Return [x, y] of the center of cell containing provided text 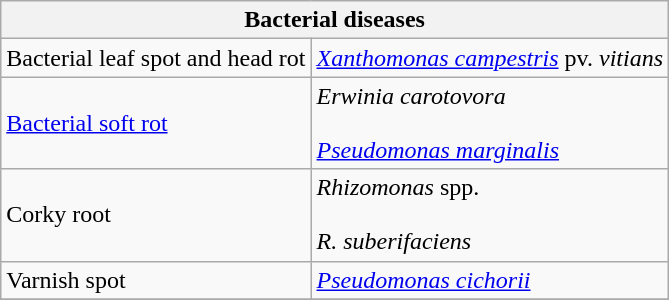
Varnish spot [156, 280]
Corky root [156, 215]
Rhizomonas spp. R. suberifaciens [490, 215]
Xanthomonas campestris pv. vitians [490, 58]
Erwinia carotovoraPseudomonas marginalis [490, 123]
Bacterial soft rot [156, 123]
Pseudomonas cichorii [490, 280]
Bacterial diseases [335, 20]
Bacterial leaf spot and head rot [156, 58]
